Pinpoint the cell where the given text exists, returning its [x, y] midpoint coordinate. 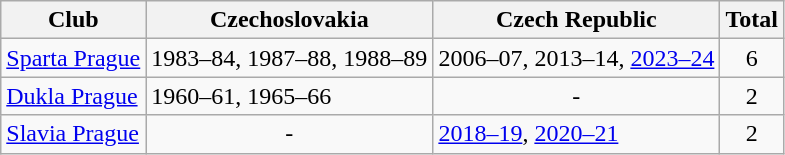
6 [752, 58]
2006–07, 2013–14, 2023–24 [576, 58]
2018–19, 2020–21 [576, 134]
1960–61, 1965–66 [290, 96]
Club [74, 20]
Czechoslovakia [290, 20]
Dukla Prague [74, 96]
Czech Republic [576, 20]
Slavia Prague [74, 134]
Sparta Prague [74, 58]
Total [752, 20]
1983–84, 1987–88, 1988–89 [290, 58]
